Capture the cell that displays the provided text and extract its [X, Y] central coordinate. 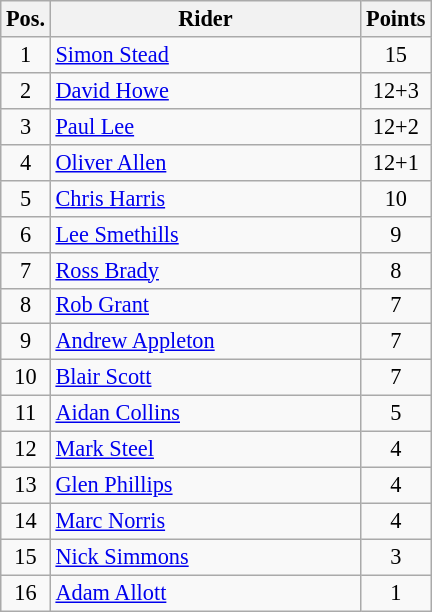
Points [396, 19]
16 [26, 593]
12+2 [396, 126]
Simon Stead [205, 55]
Blair Scott [205, 378]
12 [26, 450]
14 [26, 521]
Adam Allott [205, 593]
13 [26, 485]
Rider [205, 19]
Mark Steel [205, 450]
David Howe [205, 90]
Paul Lee [205, 126]
11 [26, 414]
6 [26, 234]
Aidan Collins [205, 414]
Marc Norris [205, 521]
Glen Phillips [205, 485]
Pos. [26, 19]
Rob Grant [205, 306]
Nick Simmons [205, 557]
Oliver Allen [205, 162]
12+1 [396, 162]
2 [26, 90]
12+3 [396, 90]
Ross Brady [205, 270]
Andrew Appleton [205, 342]
Chris Harris [205, 198]
Lee Smethills [205, 234]
